Search for the cell housing the specified text and yield its [x, y] center coordinate. 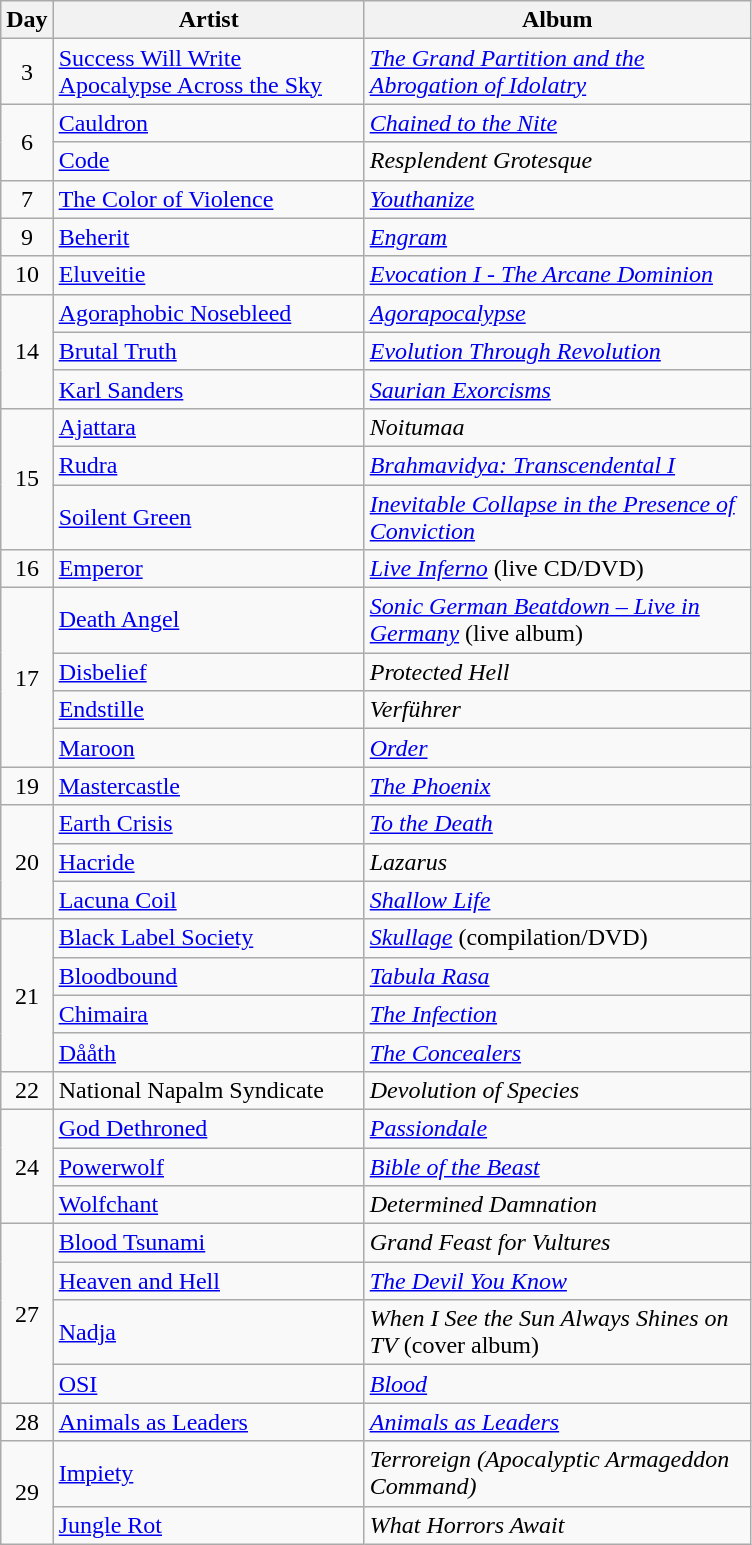
Ajattara [208, 427]
National Napalm Syndicate [208, 1090]
What Horrors Await [557, 1525]
Chained to the Nite [557, 123]
Disbelief [208, 672]
10 [27, 275]
The Concealers [557, 1052]
Brutal Truth [208, 351]
15 [27, 478]
Saurian Exorcisms [557, 389]
Wolfchant [208, 1205]
Eluveitie [208, 275]
Mastercastle [208, 786]
Maroon [208, 748]
Noitumaa [557, 427]
God Dethroned [208, 1128]
Resplendent Grotesque [557, 161]
21 [27, 995]
Impiety [208, 1474]
Dååth [208, 1052]
Earth Crisis [208, 824]
Black Label Society [208, 938]
Bloodbound [208, 976]
Terroreign (Apocalyptic Armageddon Command) [557, 1474]
When I See the Sun Always Shines on TV (cover album) [557, 1332]
17 [27, 678]
Agorapocalypse [557, 313]
Emperor [208, 569]
22 [27, 1090]
Devolution of Species [557, 1090]
Success Will Write Apocalypse Across the Sky [208, 72]
Order [557, 748]
Engram [557, 237]
Cauldron [208, 123]
Shallow Life [557, 900]
6 [27, 142]
Protected Hell [557, 672]
To the Death [557, 824]
Evolution Through Revolution [557, 351]
The Devil You Know [557, 1281]
Hacride [208, 862]
Blood Tsunami [208, 1243]
29 [27, 1492]
Inevitable Collapse in the Presence of Conviction [557, 516]
Code [208, 161]
27 [27, 1314]
The Phoenix [557, 786]
Beherit [208, 237]
The Grand Partition and the Abrogation of Idolatry [557, 72]
Grand Feast for Vultures [557, 1243]
OSI [208, 1384]
Youthanize [557, 199]
Tabula Rasa [557, 976]
Lazarus [557, 862]
16 [27, 569]
19 [27, 786]
Day [27, 20]
The Infection [557, 1014]
28 [27, 1422]
Verführer [557, 710]
Passiondale [557, 1128]
Agoraphobic Nosebleed [208, 313]
Soilent Green [208, 516]
Jungle Rot [208, 1525]
24 [27, 1166]
Determined Damnation [557, 1205]
9 [27, 237]
3 [27, 72]
Skullage (compilation/DVD) [557, 938]
Powerwolf [208, 1167]
Album [557, 20]
Death Angel [208, 620]
Heaven and Hell [208, 1281]
Endstille [208, 710]
Bible of the Beast [557, 1167]
The Color of Violence [208, 199]
Sonic German Beatdown – Live in Germany (live album) [557, 620]
Artist [208, 20]
Live Inferno (live CD/DVD) [557, 569]
Karl Sanders [208, 389]
Chimaira [208, 1014]
20 [27, 862]
Rudra [208, 465]
Nadja [208, 1332]
Evocation I - The Arcane Dominion [557, 275]
Blood [557, 1384]
7 [27, 199]
Lacuna Coil [208, 900]
14 [27, 351]
Brahmavidya: Transcendental I [557, 465]
